Output the (x, y) coordinate of the center of the cell containing the given text.  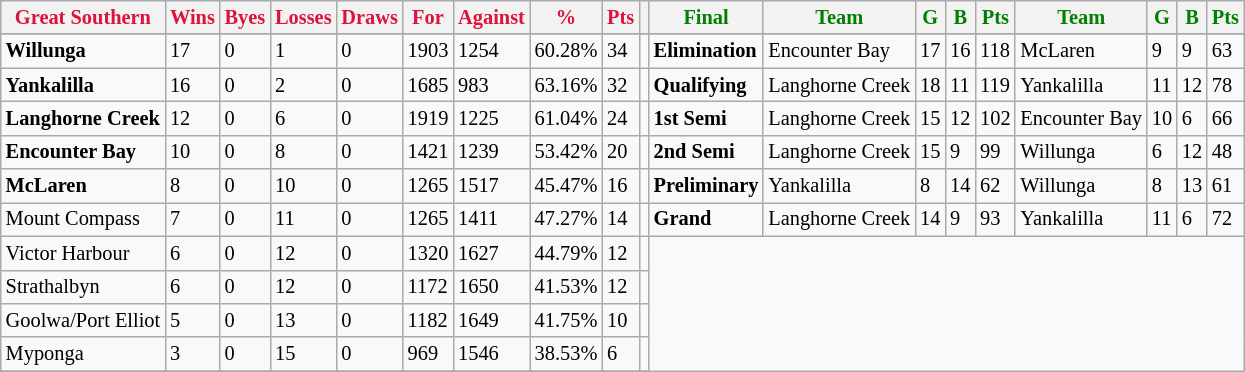
7 (192, 219)
Preliminary (706, 186)
32 (620, 85)
34 (620, 51)
1685 (428, 85)
18 (930, 85)
Myponga (83, 354)
1320 (428, 253)
61.04% (566, 118)
1546 (492, 354)
62 (995, 186)
1254 (492, 51)
Strathalbyn (83, 287)
Draws (369, 17)
Byes (245, 17)
Goolwa/Port Elliot (83, 320)
1903 (428, 51)
Victor Harbour (83, 253)
% (566, 17)
118 (995, 51)
1182 (428, 320)
Final (706, 17)
61 (1226, 186)
38.53% (566, 354)
20 (620, 152)
For (428, 17)
1919 (428, 118)
99 (995, 152)
1239 (492, 152)
119 (995, 85)
Losses (303, 17)
66 (1226, 118)
93 (995, 219)
63.16% (566, 85)
1411 (492, 219)
Grand (706, 219)
72 (1226, 219)
969 (428, 354)
48 (1226, 152)
1627 (492, 253)
53.42% (566, 152)
2nd Semi (706, 152)
Great Southern (83, 17)
1 (303, 51)
1421 (428, 152)
Qualifying (706, 85)
47.27% (566, 219)
63 (1226, 51)
1649 (492, 320)
1172 (428, 287)
41.53% (566, 287)
Elimination (706, 51)
Wins (192, 17)
102 (995, 118)
1517 (492, 186)
1225 (492, 118)
78 (1226, 85)
Mount Compass (83, 219)
Against (492, 17)
2 (303, 85)
1st Semi (706, 118)
44.79% (566, 253)
60.28% (566, 51)
45.47% (566, 186)
1650 (492, 287)
5 (192, 320)
41.75% (566, 320)
24 (620, 118)
3 (192, 354)
983 (492, 85)
